Return (X, Y) of the center of cell containing provided text 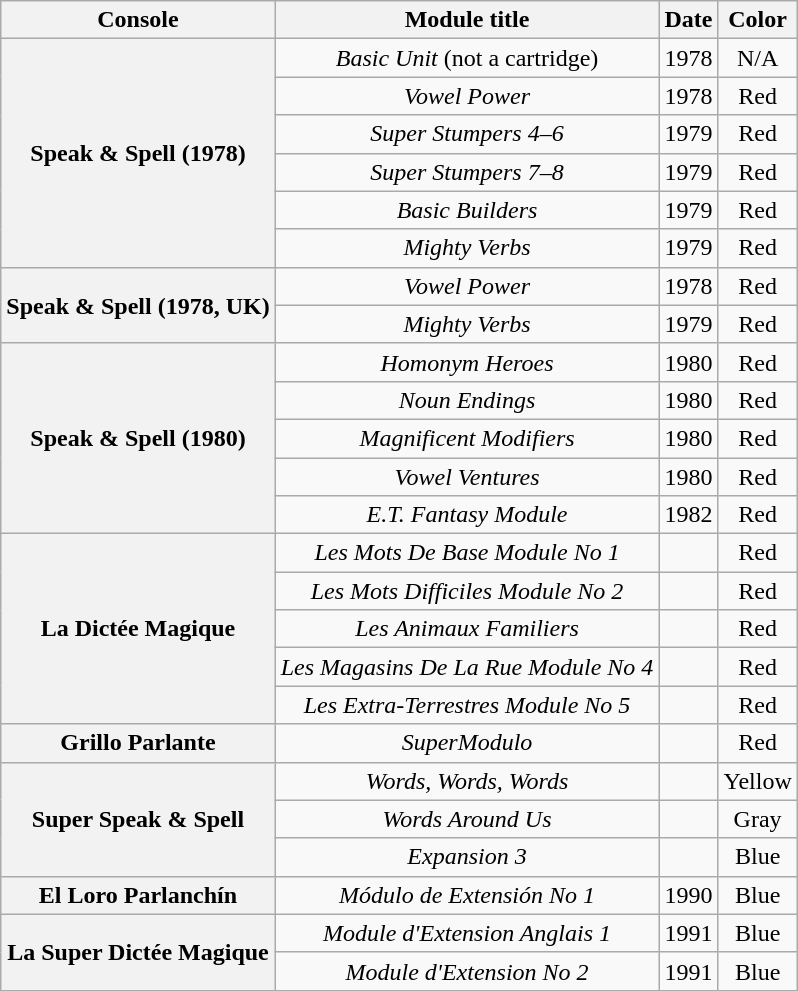
N/A (758, 58)
Words Around Us (467, 819)
Module d'Extension No 2 (467, 971)
Magnificent Modifiers (467, 438)
Vowel Ventures (467, 477)
E.T. Fantasy Module (467, 515)
Words, Words, Words (467, 781)
Speak & Spell (1978) (138, 153)
Console (138, 20)
Les Mots Difficiles Module No 2 (467, 591)
Speak & Spell (1978, UK) (138, 305)
Les Extra-Terrestres Module No 5 (467, 705)
SuperModulo (467, 743)
Expansion 3 (467, 857)
Les Mots De Base Module No 1 (467, 553)
Super Stumpers 4–6 (467, 134)
Color (758, 20)
Basic Unit (not a cartridge) (467, 58)
Module title (467, 20)
Les Animaux Familiers (467, 629)
Super Stumpers 7–8 (467, 172)
La Super Dictée Magique (138, 952)
1982 (688, 515)
Homonym Heroes (467, 362)
Gray (758, 819)
El Loro Parlanchín (138, 895)
Date (688, 20)
Basic Builders (467, 210)
Super Speak & Spell (138, 819)
Módulo de Extensión No 1 (467, 895)
Speak & Spell (1980) (138, 438)
Les Magasins De La Rue Module No 4 (467, 667)
Noun Endings (467, 400)
Grillo Parlante (138, 743)
Yellow (758, 781)
Module d'Extension Anglais 1 (467, 933)
La Dictée Magique (138, 629)
1990 (688, 895)
